Capture the cell that displays the provided text and extract its [X, Y] central coordinate. 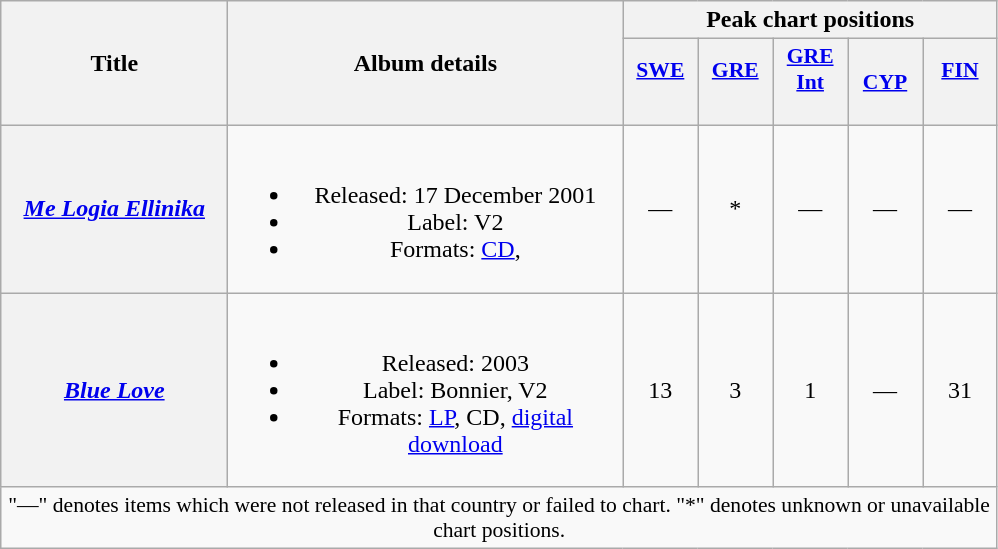
GRE Int [810, 82]
GRE [736, 82]
Blue Love [114, 389]
Title [114, 64]
Released: 17 December 2001Label: V2Formats: CD, [426, 208]
Me Logia Ellinika [114, 208]
FIN [960, 82]
* [736, 208]
31 [960, 389]
1 [810, 389]
13 [660, 389]
Peak chart positions [810, 20]
SWE [660, 82]
CYP [886, 82]
Album details [426, 64]
Released: 2003Label: Bonnier, V2Formats: LP, CD, digital download [426, 389]
"—" denotes items which were not released in that country or failed to chart. "*" denotes unknown or unavailable chart positions. [500, 518]
3 [736, 389]
